Output the (x, y) coordinate of the center of the cell containing the given text.  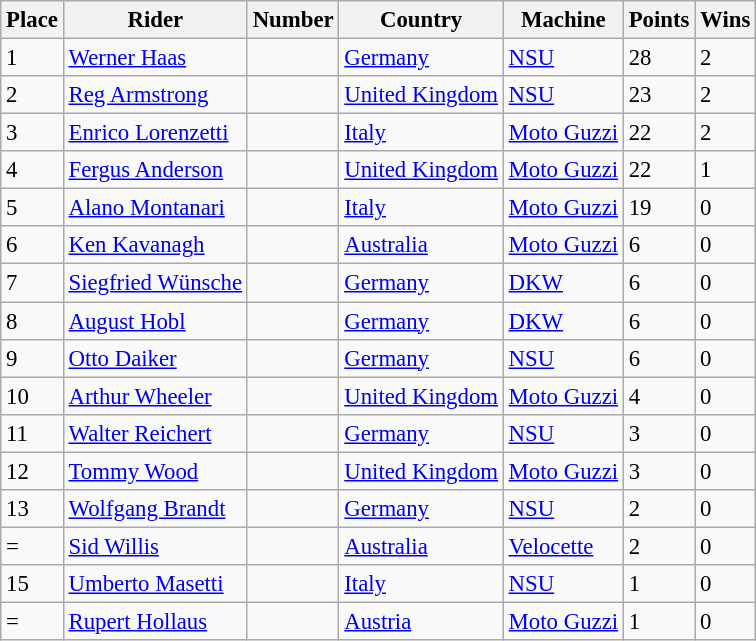
Machine (563, 20)
9 (32, 358)
23 (658, 95)
11 (32, 433)
Ken Kavanagh (155, 245)
10 (32, 396)
19 (658, 208)
Rider (155, 20)
Otto Daiker (155, 358)
Wins (726, 20)
7 (32, 283)
Walter Reichert (155, 433)
Reg Armstrong (155, 95)
Country (421, 20)
Siegfried Wünsche (155, 283)
Arthur Wheeler (155, 396)
Sid Willis (155, 546)
Velocette (563, 546)
15 (32, 584)
Enrico Lorenzetti (155, 133)
13 (32, 509)
August Hobl (155, 321)
Tommy Wood (155, 471)
28 (658, 58)
Wolfgang Brandt (155, 509)
Werner Haas (155, 58)
Place (32, 20)
Points (658, 20)
Umberto Masetti (155, 584)
Alano Montanari (155, 208)
12 (32, 471)
Austria (421, 621)
Rupert Hollaus (155, 621)
5 (32, 208)
8 (32, 321)
Number (293, 20)
Fergus Anderson (155, 170)
